Pinpoint the cell where the given text exists, returning its [x, y] midpoint coordinate. 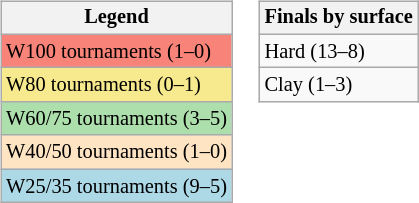
W60/75 tournaments (3–5) [116, 119]
Hard (13–8) [339, 51]
Legend [116, 18]
W80 tournaments (0–1) [116, 85]
W100 tournaments (1–0) [116, 51]
Clay (1–3) [339, 85]
W40/50 tournaments (1–0) [116, 152]
W25/35 tournaments (9–5) [116, 186]
Finals by surface [339, 18]
